Extract the (x, y) coordinate from the center of the cell holding the provided text.  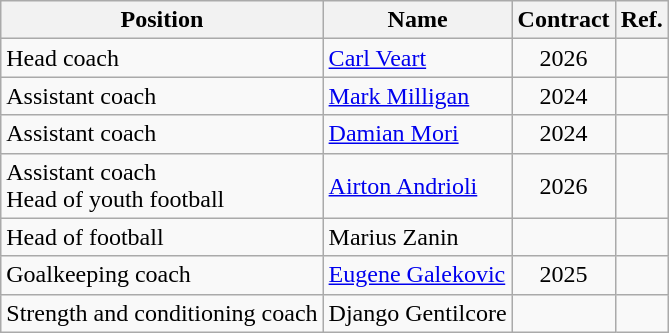
Goalkeeping coach (162, 275)
Eugene Galekovic (418, 275)
Ref. (642, 20)
Mark Milligan (418, 96)
Position (162, 20)
Marius Zanin (418, 237)
Strength and conditioning coach (162, 313)
Django Gentilcore (418, 313)
2025 (564, 275)
Carl Veart (418, 58)
Contract (564, 20)
Assistant coachHead of youth football (162, 186)
Head of football (162, 237)
Name (418, 20)
Airton Andrioli (418, 186)
Damian Mori (418, 134)
Head coach (162, 58)
